Determine the [X, Y] coordinate at the center of the cell enclosing the given text.  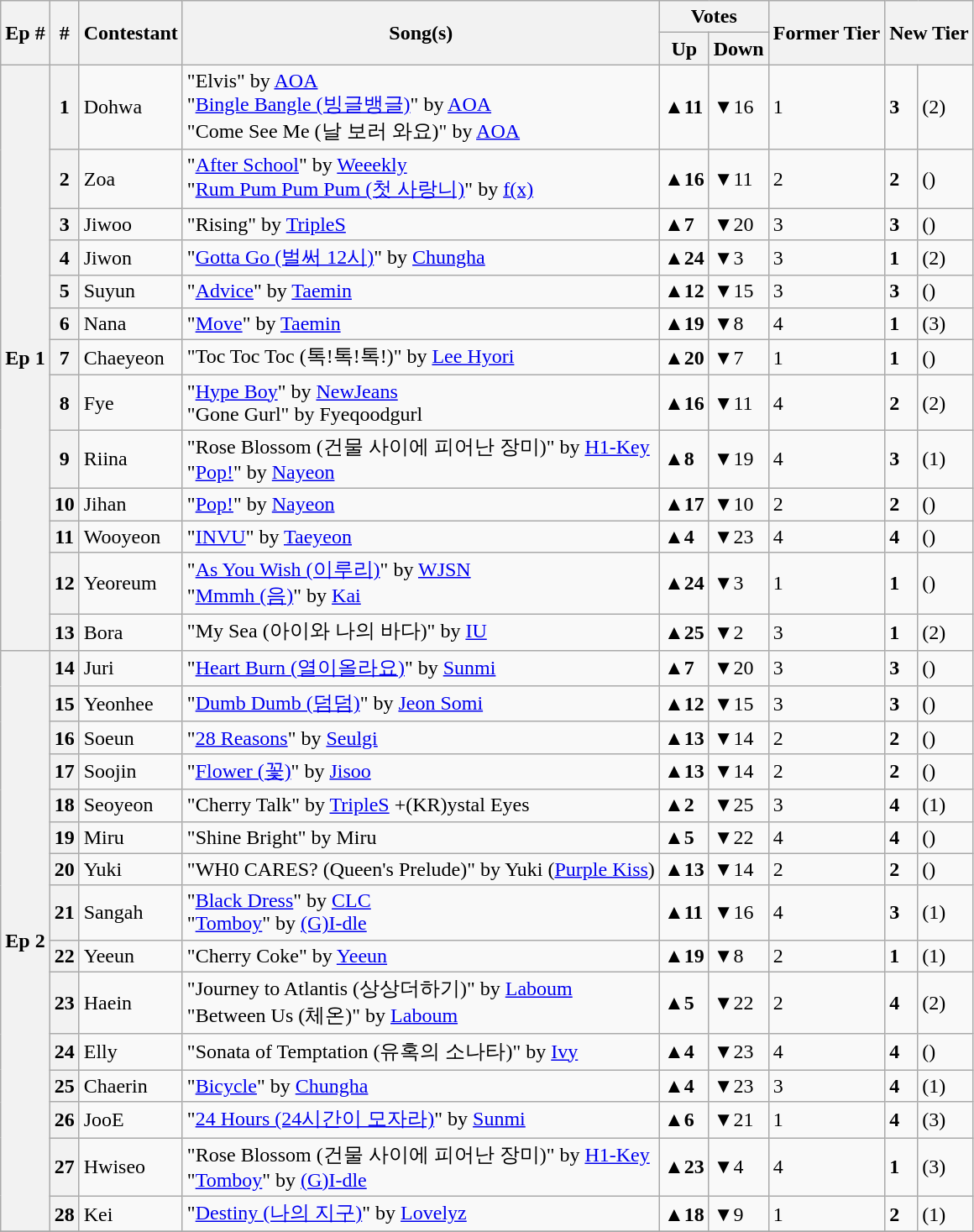
13 [64, 633]
18 [64, 805]
Ep 1 [25, 358]
Yuki [131, 869]
▲18 [683, 1214]
"Rose Blossom (건물 사이에 피어난 장미)" by H1-Key"Tomboy" by (G)I-dle [421, 1166]
28 [64, 1214]
"Journey to Atlantis (상상더하기)" by Laboum"Between Us (체온)" by Laboum [421, 1003]
Juri [131, 668]
14 [64, 668]
Jiwon [131, 259]
▲2 [683, 805]
6 [64, 323]
"Flower (꽃)" by Jisoo [421, 771]
Chaeyeon [131, 358]
"WH0 CARES? (Queen's Prelude)" by Yuki (Purple Kiss) [421, 869]
Song(s) [421, 33]
Former Tier [826, 33]
"Destiny (나의 지구)" by Lovelyz [421, 1214]
"Rising" by TripleS [421, 224]
Bora [131, 633]
11 [64, 537]
▼2 [739, 633]
"Pop!" by Nayeon [421, 504]
"24 Hours (24시간이 모자라)" by Sunmi [421, 1120]
▲20 [683, 358]
"Advice" by Taemin [421, 291]
Chaerin [131, 1086]
"My Sea (아이와 나의 바다)" by IU [421, 633]
Down [739, 49]
Miru [131, 837]
Ep 2 [25, 941]
"Heart Burn (열이올라요)" by Sunmi [421, 668]
▲17 [683, 504]
▲6 [683, 1120]
▼25 [739, 805]
JooE [131, 1120]
"Shine Bright" by Miru [421, 837]
5 [64, 291]
"Elvis" by AOA"Bingle Bangle (빙글뱅글)" by AOA"Come See Me (날 보러 와요)" by AOA [421, 107]
▲25 [683, 633]
"Hype Boy" by NewJeans"Gone Gurl" by Fyeqoodgurl [421, 403]
"As You Wish (이루리)" by WJSN"Mmmh (음)" by Kai [421, 584]
Fye [131, 403]
▼21 [739, 1120]
21 [64, 912]
Hwiseo [131, 1166]
26 [64, 1120]
"Sonata of Temptation (유혹의 소나타)" by Ivy [421, 1051]
16 [64, 737]
Yeonhee [131, 704]
"INVU" by Taeyeon [421, 537]
# [64, 33]
"Move" by Taemin [421, 323]
Jihan [131, 504]
"Cherry Talk" by TripleS +(KR)ystal Eyes [421, 805]
Elly [131, 1051]
▼7 [739, 358]
7 [64, 358]
25 [64, 1086]
24 [64, 1051]
▲8 [683, 459]
"28 Reasons" by Seulgi [421, 737]
"Toc Toc Toc (톡!톡!톡!)" by Lee Hyori [421, 358]
Haein [131, 1003]
Contestant [131, 33]
"After School" by Weeekly"Rum Pum Pum Pum (첫 사랑니)" by f(x) [421, 179]
27 [64, 1166]
19 [64, 837]
Jiwoo [131, 224]
"Cherry Coke" by Yeeun [421, 956]
Kei [131, 1214]
Zoa [131, 179]
Soeun [131, 737]
▲23 [683, 1166]
Up [683, 49]
10 [64, 504]
Yeoreum [131, 584]
Seoyeon [131, 805]
"Rose Blossom (건물 사이에 피어난 장미)" by H1-Key"Pop!" by Nayeon [421, 459]
Riina [131, 459]
"Black Dress" by CLC"Tomboy" by (G)I-dle [421, 912]
Wooyeon [131, 537]
▼4 [739, 1166]
Ep # [25, 33]
8 [64, 403]
Dohwa [131, 107]
15 [64, 704]
▼19 [739, 459]
Sangah [131, 912]
Yeeun [131, 956]
17 [64, 771]
▼10 [739, 504]
New Tier [929, 33]
Soojin [131, 771]
20 [64, 869]
22 [64, 956]
▼9 [739, 1214]
"Gotta Go (벌써 12시)" by Chungha [421, 259]
9 [64, 459]
Nana [131, 323]
Suyun [131, 291]
23 [64, 1003]
"Dumb Dumb (덤덤)" by Jeon Somi [421, 704]
Votes [714, 17]
"Bicycle" by Chungha [421, 1086]
12 [64, 584]
